Search for the cell housing the specified text and yield its [x, y] center coordinate. 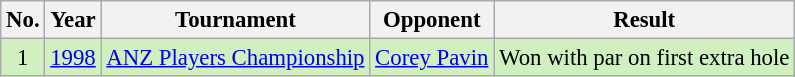
No. [23, 20]
1 [23, 58]
Corey Pavin [432, 58]
Opponent [432, 20]
Year [73, 20]
1998 [73, 58]
Result [644, 20]
Tournament [236, 20]
Won with par on first extra hole [644, 58]
ANZ Players Championship [236, 58]
